Extract the [x, y] coordinate from the center of the cell holding the provided text.  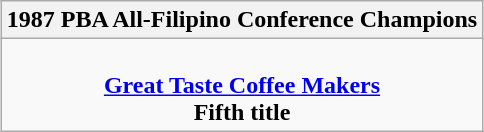
1987 PBA All-Filipino Conference Champions [242, 20]
Great Taste Coffee Makers Fifth title [242, 85]
